Find where the given text appears and provide that cell's center as (x, y) coordinate. 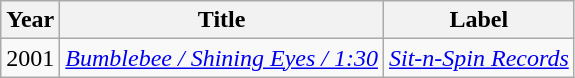
Label (478, 20)
Year (30, 20)
Title (222, 20)
Sit-n-Spin Records (478, 58)
2001 (30, 58)
Bumblebee / Shining Eyes / 1:30 (222, 58)
